Extract the [x, y] coordinate from the center of the cell holding the provided text.  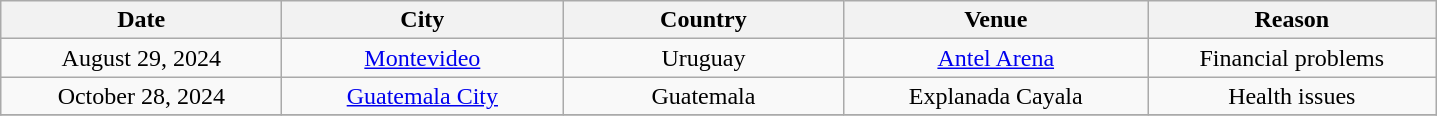
October 28, 2024 [142, 96]
Montevideo [422, 58]
Guatemala City [422, 96]
Reason [1292, 20]
Explanada Cayala [996, 96]
Venue [996, 20]
August 29, 2024 [142, 58]
Uruguay [704, 58]
Antel Arena [996, 58]
Health issues [1292, 96]
City [422, 20]
Date [142, 20]
Financial problems [1292, 58]
Guatemala [704, 96]
Country [704, 20]
